Capture the cell that displays the provided text and extract its [x, y] central coordinate. 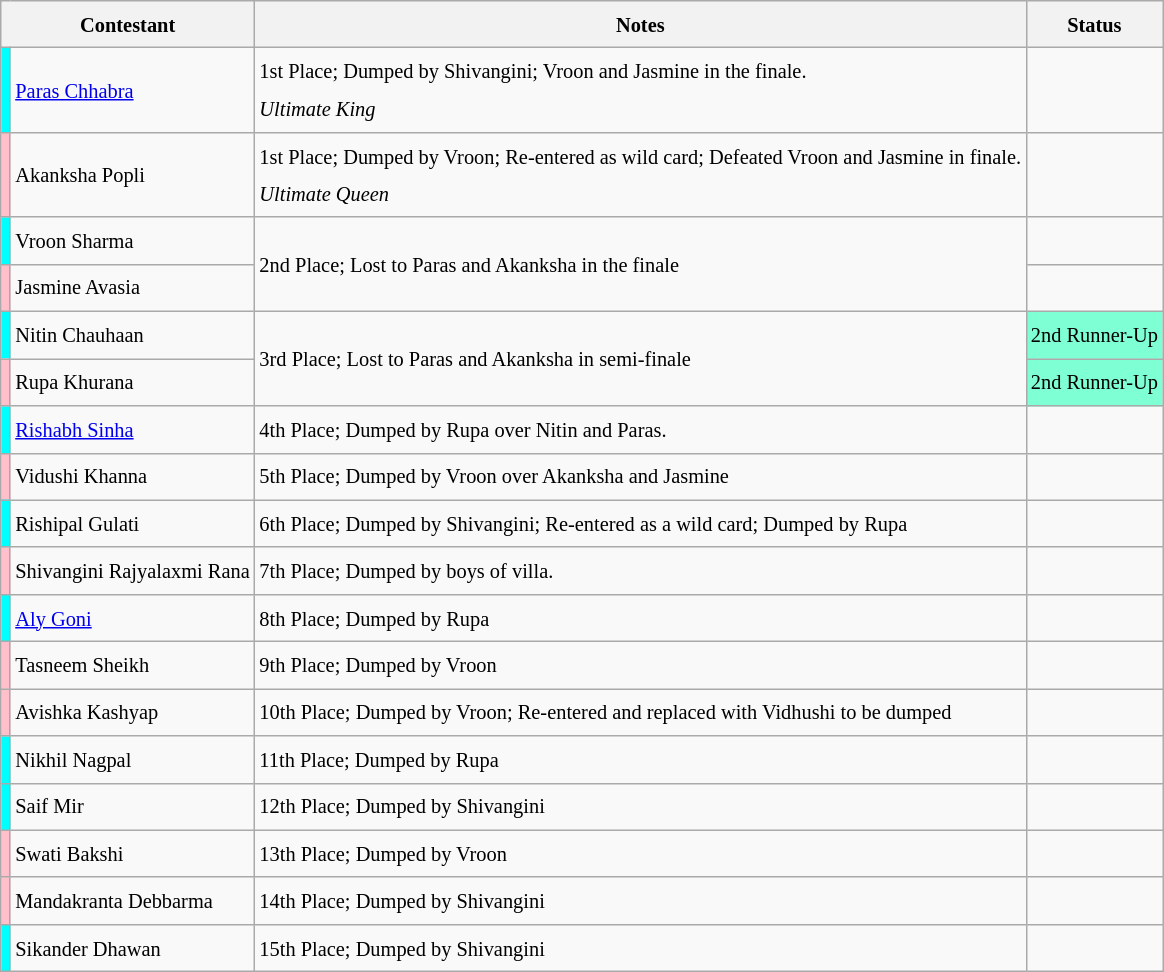
Akanksha Popli [132, 174]
Aly Goni [132, 618]
Nitin Chauhaan [132, 334]
Jasmine Avasia [132, 288]
15th Place; Dumped by Shivangini [640, 948]
Rishabh Sinha [132, 428]
Saif Mir [132, 806]
Tasneem Sheikh [132, 664]
8th Place; Dumped by Rupa [640, 618]
Vroon Sharma [132, 240]
14th Place; Dumped by Shivangini [640, 900]
Rupa Khurana [132, 382]
5th Place; Dumped by Vroon over Akanksha and Jasmine [640, 476]
Sikander Dhawan [132, 948]
Notes [640, 24]
11th Place; Dumped by Rupa [640, 760]
Shivangini Rajyalaxmi Rana [132, 570]
4th Place; Dumped by Rupa over Nitin and Paras. [640, 428]
Nikhil Nagpal [132, 760]
Paras Chhabra [132, 90]
Swati Bakshi [132, 854]
Mandakranta Debbarma [132, 900]
Vidushi Khanna [132, 476]
2nd Place; Lost to Paras and Akanksha in the finale [640, 264]
6th Place; Dumped by Shivangini; Re-entered as a wild card; Dumped by Rupa [640, 524]
3rd Place; Lost to Paras and Akanksha in semi-finale [640, 358]
Rishipal Gulati [132, 524]
10th Place; Dumped by Vroon; Re-entered and replaced with Vidhushi to be dumped [640, 712]
1st Place; Dumped by Vroon; Re-entered as wild card; Defeated Vroon and Jasmine in finale. Ultimate Queen [640, 174]
13th Place; Dumped by Vroon [640, 854]
12th Place; Dumped by Shivangini [640, 806]
Contestant [128, 24]
Status [1094, 24]
7th Place; Dumped by boys of villa. [640, 570]
9th Place; Dumped by Vroon [640, 664]
Avishka Kashyap [132, 712]
1st Place; Dumped by Shivangini; Vroon and Jasmine in the finale. Ultimate King [640, 90]
